Scan for the cell matching the given text and deliver its [x, y] coordinate at center. 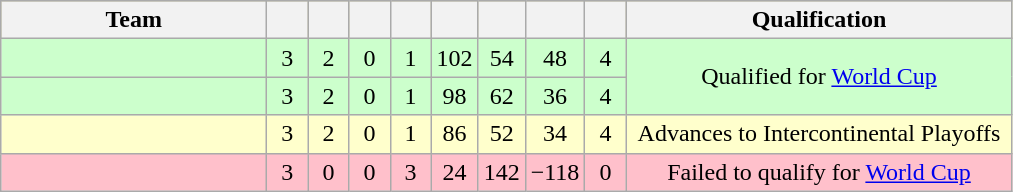
Failed to qualify for World Cup [819, 172]
48 [555, 58]
36 [555, 96]
−118 [555, 172]
52 [502, 134]
86 [454, 134]
Team [134, 20]
142 [502, 172]
24 [454, 172]
62 [502, 96]
34 [555, 134]
54 [502, 58]
98 [454, 96]
Qualified for World Cup [819, 77]
102 [454, 58]
Qualification [819, 20]
Advances to Intercontinental Playoffs [819, 134]
